Find where the given text appears and provide that cell's center as [X, Y] coordinate. 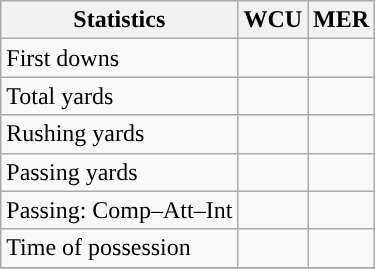
First downs [120, 58]
WCU [273, 20]
Statistics [120, 20]
MER [342, 20]
Time of possession [120, 248]
Rushing yards [120, 134]
Total yards [120, 96]
Passing: Comp–Att–Int [120, 210]
Passing yards [120, 172]
